Pinpoint the cell where the given text exists, returning its (x, y) midpoint coordinate. 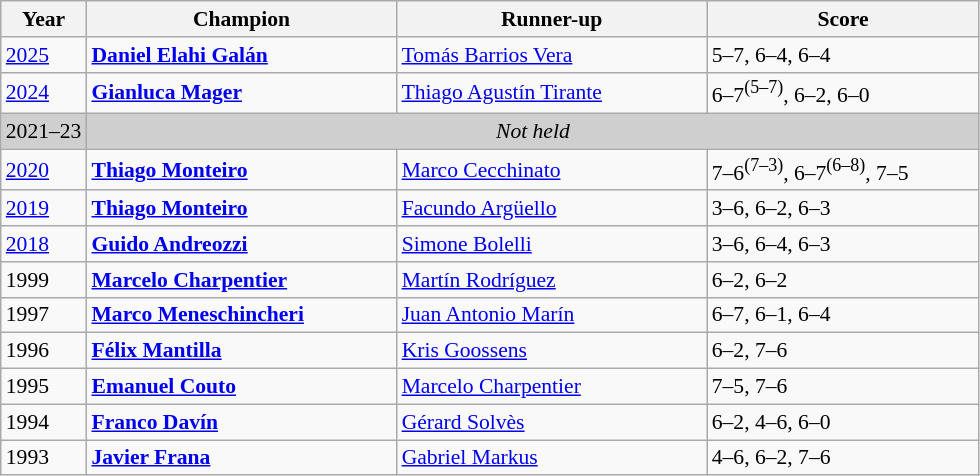
Javier Frana (241, 458)
2021–23 (44, 132)
Year (44, 19)
2019 (44, 209)
Franco Davín (241, 422)
Marco Cecchinato (552, 170)
6–7(5–7), 6–2, 6–0 (844, 92)
Martín Rodríguez (552, 280)
2020 (44, 170)
Gérard Solvès (552, 422)
Simone Bolelli (552, 244)
2024 (44, 92)
1997 (44, 316)
7–5, 7–6 (844, 387)
Not held (532, 132)
5–7, 6–4, 6–4 (844, 55)
1996 (44, 351)
Emanuel Couto (241, 387)
Thiago Agustín Tirante (552, 92)
Tomás Barrios Vera (552, 55)
Marco Meneschincheri (241, 316)
Facundo Argüello (552, 209)
Juan Antonio Marín (552, 316)
7–6(7–3), 6–7(6–8), 7–5 (844, 170)
3–6, 6–2, 6–3 (844, 209)
Gianluca Mager (241, 92)
6–7, 6–1, 6–4 (844, 316)
1993 (44, 458)
Guido Andreozzi (241, 244)
Gabriel Markus (552, 458)
Runner-up (552, 19)
Daniel Elahi Galán (241, 55)
Champion (241, 19)
Félix Mantilla (241, 351)
2018 (44, 244)
1994 (44, 422)
Kris Goossens (552, 351)
4–6, 6–2, 7–6 (844, 458)
2025 (44, 55)
3–6, 6–4, 6–3 (844, 244)
6–2, 6–2 (844, 280)
6–2, 7–6 (844, 351)
Score (844, 19)
1999 (44, 280)
6–2, 4–6, 6–0 (844, 422)
1995 (44, 387)
